Capture the cell that displays the provided text and extract its (X, Y) central coordinate. 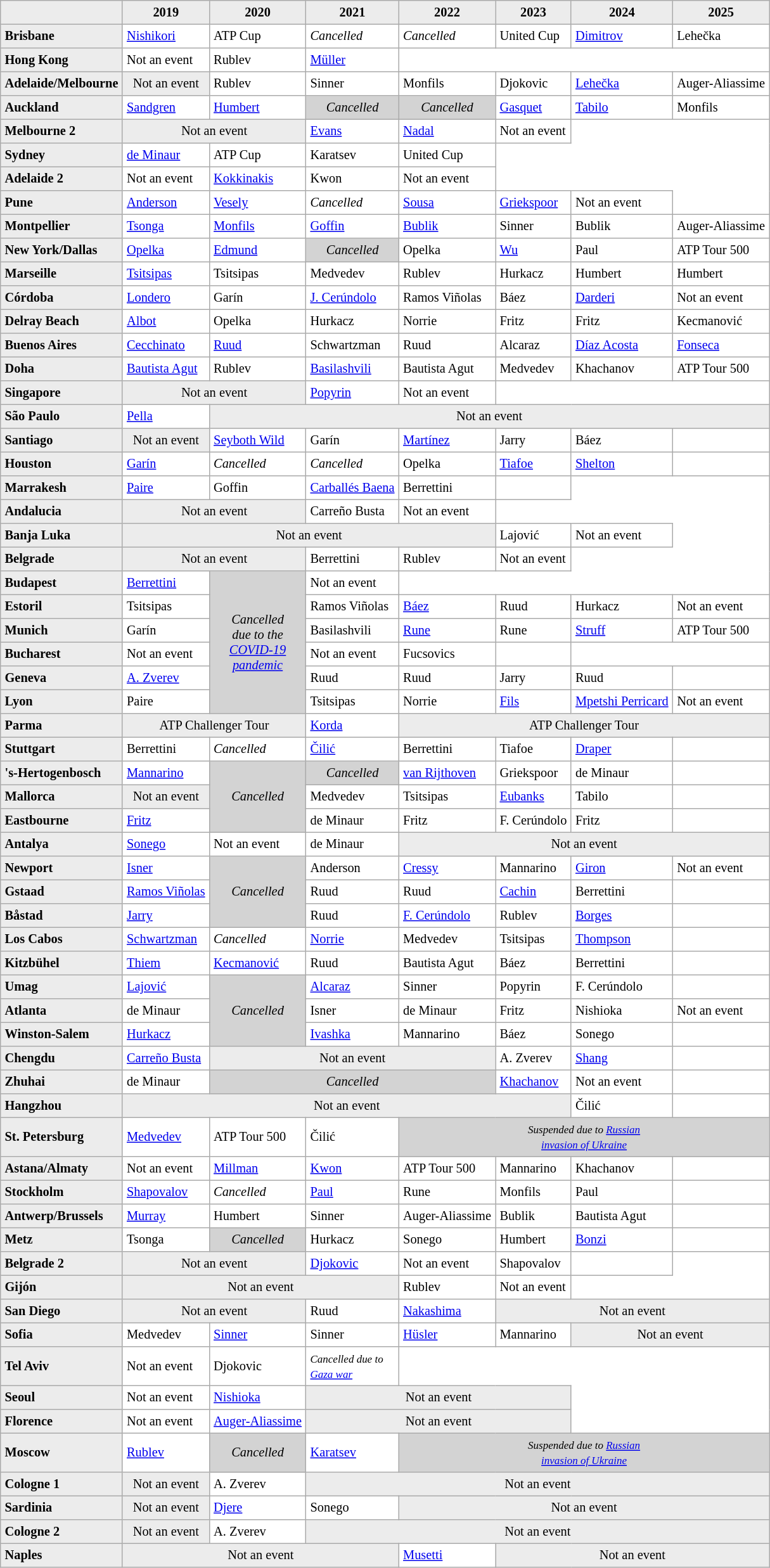
Hangzhou (61, 1106)
Díaz Acosta (622, 345)
Borges (622, 916)
's-Hertogenbosch (61, 773)
Belgrade 2 (61, 1264)
Carballés Baena (352, 488)
Sydney (61, 155)
Djere (257, 1508)
Estoril (61, 607)
Brisbane (61, 36)
Sousa (447, 203)
Umag (61, 987)
Budapest (61, 583)
Lyon (61, 702)
Murray (166, 1216)
Båstad (61, 916)
Geneva (61, 678)
Fils (534, 702)
J. Cerúndolo (352, 298)
New York/Dallas (61, 250)
Hong Kong (61, 60)
Munich (61, 631)
Adelaide 2 (61, 179)
Eubanks (534, 797)
San Diego (61, 1311)
Houston (61, 464)
Andalucia (61, 511)
Singapore (61, 393)
Struff (622, 631)
Cressy (447, 868)
Newport (61, 868)
Shang (622, 1058)
Santiago (61, 440)
Delray Beach (61, 321)
Darderi (622, 298)
Fonseca (721, 345)
Seoul (61, 1398)
Marrakesh (61, 488)
Giron (622, 868)
Antwerp/Brussels (61, 1216)
Millman (257, 1169)
Adelaide/Melbourne (61, 84)
2020 (257, 13)
Antalya (61, 844)
Belgrade (61, 559)
Cologne 2 (61, 1532)
Hüsler (447, 1335)
Naples (61, 1555)
Auckland (61, 108)
Sofia (61, 1335)
Bucharest (61, 654)
Martínez (447, 440)
Los Cabos (61, 939)
2024 (622, 13)
Chengdu (61, 1058)
Korda (352, 726)
Buenos Aires (61, 345)
2025 (721, 13)
Vesely (257, 203)
Shelton (622, 464)
2022 (447, 13)
Gstaad (61, 892)
Atlanta (61, 1011)
Eastbourne (61, 821)
Albot (166, 321)
Winston-Salem (61, 1034)
2021 (352, 13)
Zhuhai (61, 1082)
Pune (61, 203)
Cachin (534, 892)
Stuttgart (61, 749)
Kitzbühel (61, 963)
Seyboth Wild (257, 440)
Evans (352, 131)
Gijón (61, 1287)
Thiem (166, 963)
Mallorca (61, 797)
Draper (622, 749)
Fucsovics (447, 654)
Cancelled due to Gaza war (352, 1366)
Dimitrov (622, 36)
Metz (61, 1240)
Thompson (622, 939)
Ivashka (352, 1034)
Cancelleddue to theCOVID-19pandemic (257, 643)
Sardinia (61, 1508)
Astana/Almaty (61, 1169)
Pella (166, 416)
Cecchinato (166, 345)
2019 (166, 13)
Tel Aviv (61, 1366)
Parma (61, 726)
Cologne 1 (61, 1484)
Müller (352, 60)
Florence (61, 1422)
Bonzi (622, 1240)
Edmund (257, 250)
Córdoba (61, 298)
2023 (534, 13)
Londero (166, 298)
Doha (61, 369)
Banja Luka (61, 536)
Stockholm (61, 1192)
Nadal (447, 131)
São Paulo (61, 416)
Kokkinakis (257, 179)
Montpellier (61, 226)
Nakashima (447, 1311)
Musetti (447, 1555)
Melbourne 2 (61, 131)
Sandgren (166, 108)
Mpetshi Perricard (622, 702)
van Rijthoven (447, 773)
Marseille (61, 274)
Moscow (61, 1453)
Gasquet (534, 108)
Nishikori (166, 36)
St. Petersburg (61, 1137)
Wu (534, 250)
